Identify which cell holds the provided text, then report its (X, Y) central coordinate. 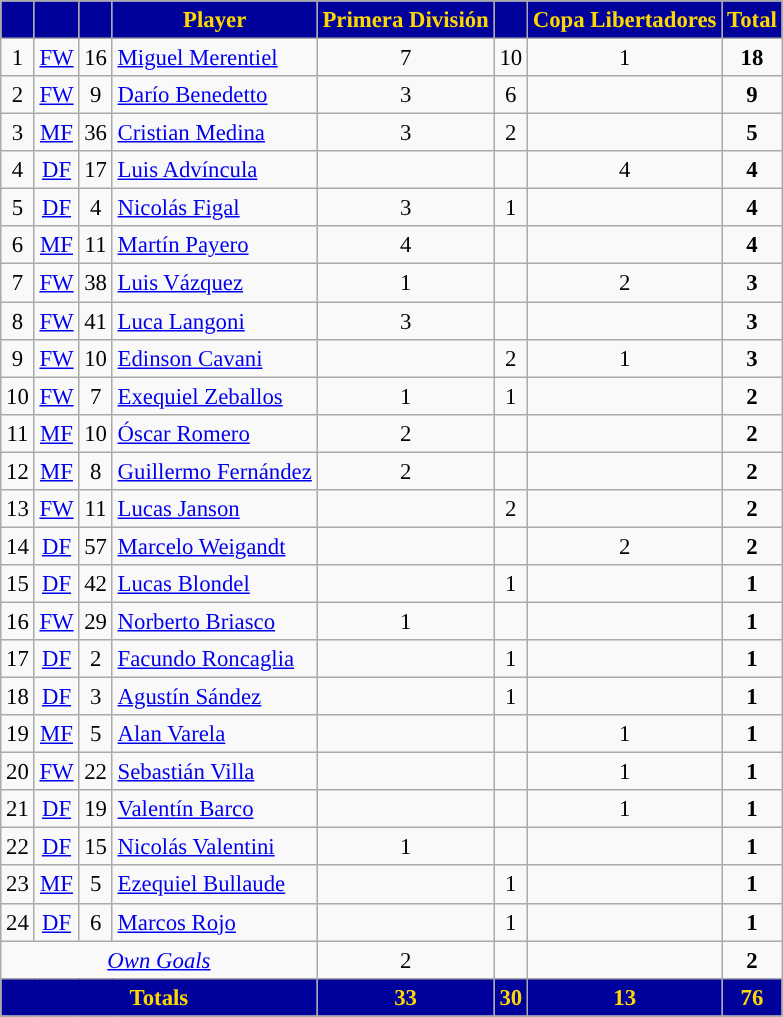
36 (96, 133)
Miguel Merentiel (214, 58)
Sebastián Villa (214, 772)
Nicolás Valentini (214, 847)
30 (510, 997)
23 (18, 885)
41 (96, 321)
29 (96, 621)
Agustín Sández (214, 697)
38 (96, 283)
Ezequiel Bullaude (214, 885)
57 (96, 546)
Óscar Romero (214, 433)
12 (18, 471)
Norberto Briasco (214, 621)
Total (752, 20)
Marcelo Weigandt (214, 546)
Guillermo Fernández (214, 471)
Lucas Janson (214, 509)
Exequiel Zeballos (214, 396)
Luca Langoni (214, 321)
Luis Vázquez (214, 283)
Totals (159, 997)
21 (18, 809)
Valentín Barco (214, 809)
Edinson Cavani (214, 358)
Primera División (406, 20)
24 (18, 922)
33 (406, 997)
Cristian Medina (214, 133)
76 (752, 997)
Alan Varela (214, 734)
Nicolás Figal (214, 208)
20 (18, 772)
Luis Advíncula (214, 170)
Copa Libertadores (624, 20)
Marcos Rojo (214, 922)
Own Goals (159, 960)
Player (214, 20)
14 (18, 546)
42 (96, 584)
Facundo Roncaglia (214, 659)
Martín Payero (214, 245)
Darío Benedetto (214, 95)
Lucas Blondel (214, 584)
